Pinpoint the cell where the given text exists, returning its (x, y) midpoint coordinate. 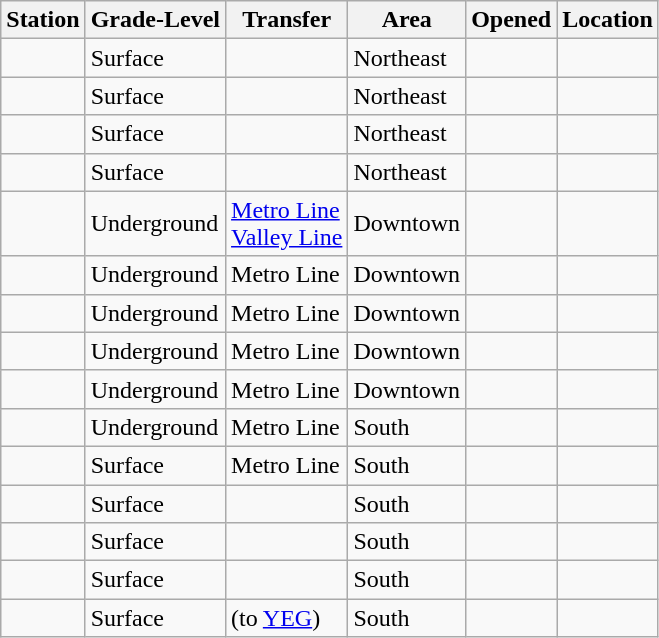
(to YEG) (287, 618)
Location (608, 20)
Transfer (287, 20)
Opened (512, 20)
Station (43, 20)
Grade-Level (155, 20)
Area (407, 20)
Metro Line Valley Line (287, 224)
